Search for the cell housing the specified text and yield its (x, y) center coordinate. 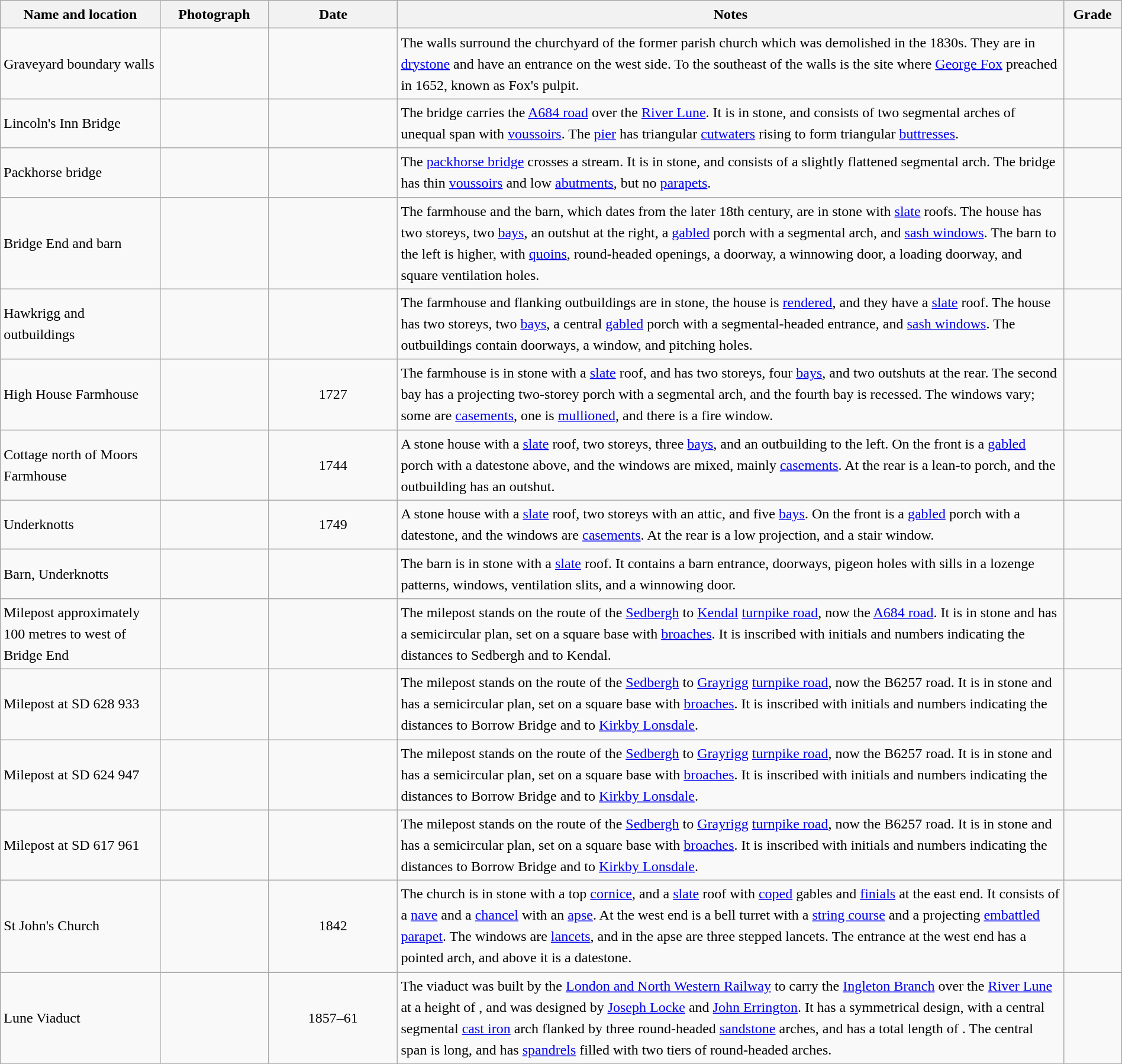
Milepost at SD 628 933 (80, 704)
Lune Viaduct (80, 1018)
Grade (1092, 14)
Name and location (80, 14)
Packhorse bridge (80, 173)
1842 (333, 927)
1749 (333, 524)
Underknotts (80, 524)
High House Farmhouse (80, 394)
Milepost at SD 624 947 (80, 775)
Photograph (214, 14)
Milepost at SD 617 961 (80, 845)
St John's Church (80, 927)
Date (333, 14)
Milepost approximately 100 metres to west of Bridge End (80, 633)
Notes (730, 14)
Lincoln's Inn Bridge (80, 123)
Hawkrigg and outbuildings (80, 324)
1727 (333, 394)
Bridge End and barn (80, 243)
Cottage north of Moors Farmhouse (80, 465)
1857–61 (333, 1018)
Graveyard boundary walls (80, 64)
1744 (333, 465)
Barn, Underknotts (80, 574)
